Capture the cell that displays the provided text and extract its [X, Y] central coordinate. 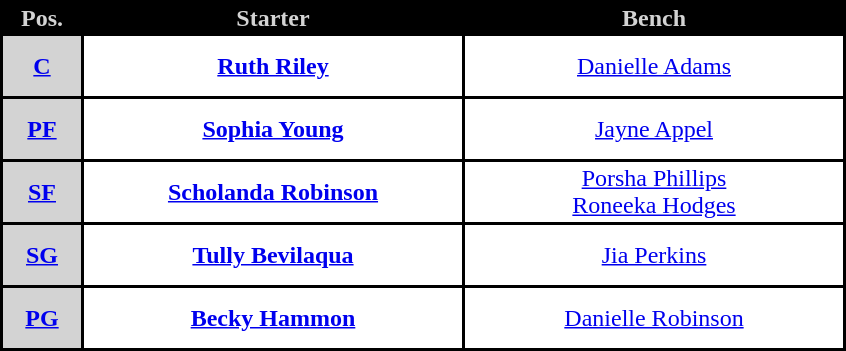
SG [42, 255]
Danielle Adams [654, 66]
Jia Perkins [654, 255]
Bench [654, 18]
Danielle Robinson [654, 318]
Ruth Riley [273, 66]
Becky Hammon [273, 318]
Scholanda Robinson [273, 192]
Tully Bevilaqua [273, 255]
Pos. [42, 18]
C [42, 66]
Sophia Young [273, 129]
PG [42, 318]
Porsha PhillipsRoneeka Hodges [654, 192]
Jayne Appel [654, 129]
SF [42, 192]
Starter [273, 18]
PF [42, 129]
